Output the [X, Y] coordinate of the center of the cell containing the given text.  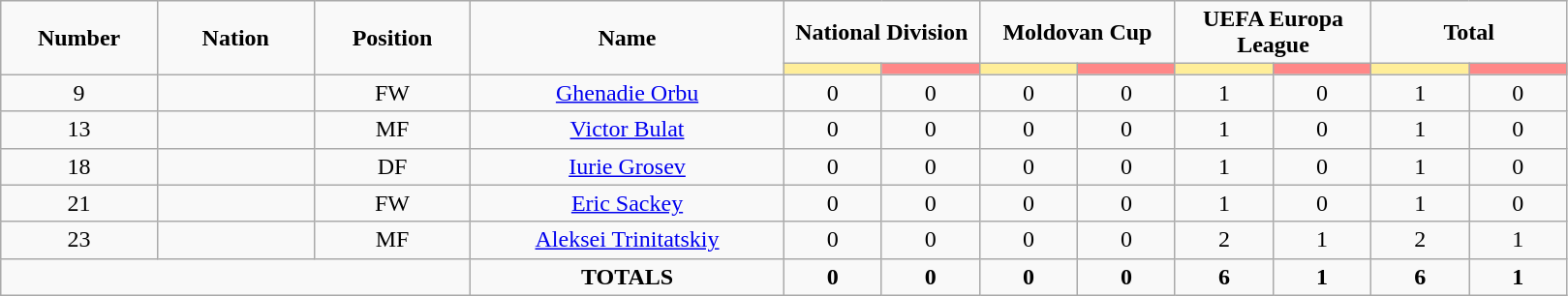
Number [79, 38]
TOTALS [628, 277]
Moldovan Cup [1077, 33]
UEFA Europa League [1273, 33]
Aleksei Trinitatskiy [628, 240]
Victor Bulat [628, 130]
Name [628, 38]
21 [79, 203]
9 [79, 93]
18 [79, 166]
Eric Sackey [628, 203]
Position [392, 38]
Nation [235, 38]
13 [79, 130]
National Division [881, 33]
Total [1469, 33]
Ghenadie Orbu [628, 93]
23 [79, 240]
DF [392, 166]
Iurie Grosev [628, 166]
